Detect which cell encompasses the target text, then output its (X, Y) center coordinate. 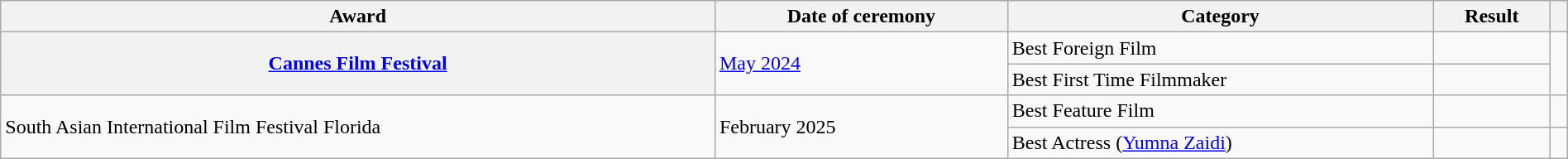
Award (358, 17)
Best Feature Film (1220, 111)
Best Foreign Film (1220, 48)
Result (1492, 17)
Best Actress (Yumna Zaidi) (1220, 142)
February 2025 (861, 127)
South Asian International Film Festival Florida (358, 127)
Best First Time Filmmaker (1220, 79)
Category (1220, 17)
Cannes Film Festival (358, 64)
Date of ceremony (861, 17)
May 2024 (861, 64)
